Output the (X, Y) coordinate of the center of the cell containing the given text.  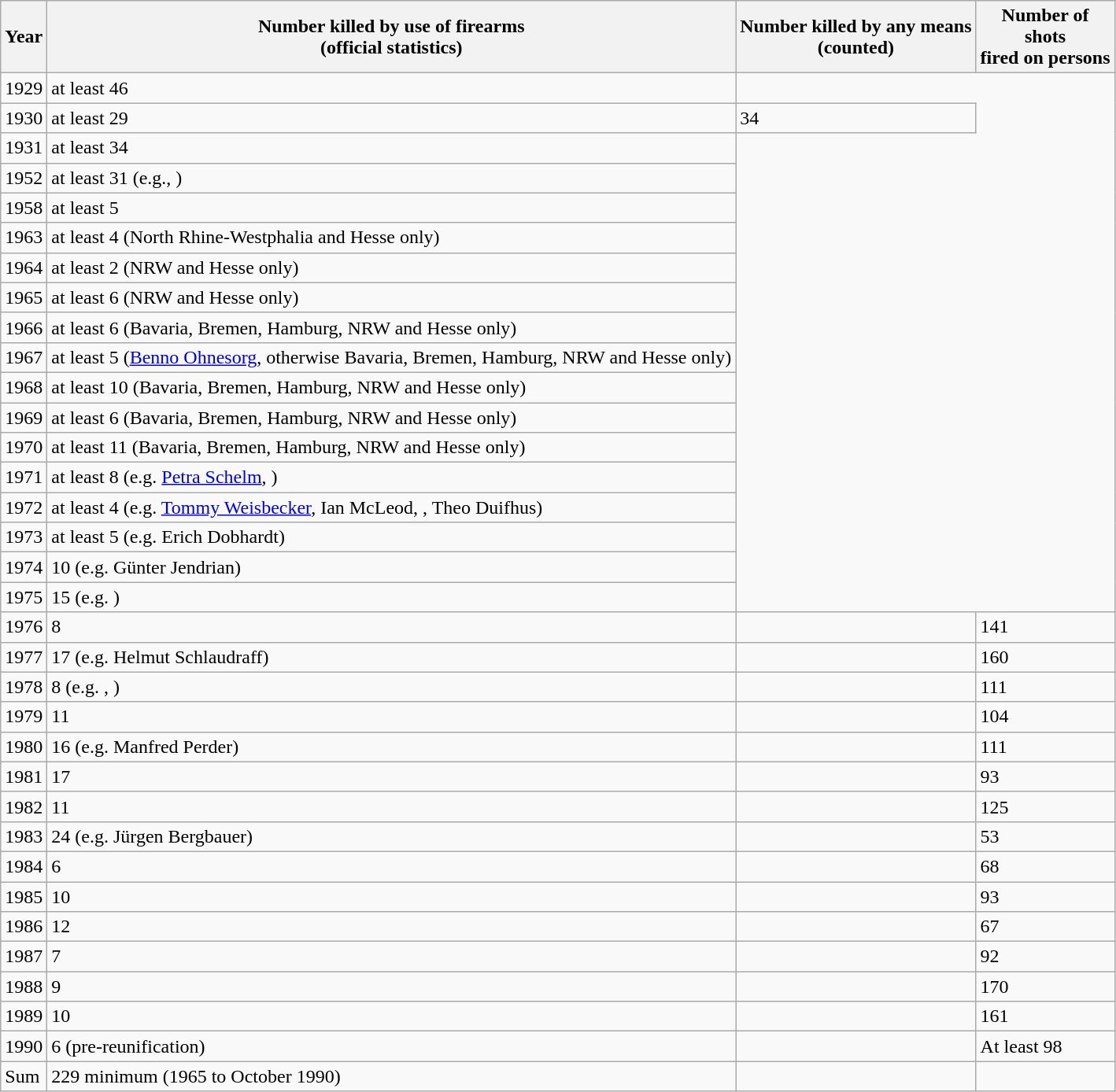
1973 (24, 537)
67 (1045, 927)
1958 (24, 208)
1972 (24, 507)
1975 (24, 597)
at least 11 (Bavaria, Bremen, Hamburg, NRW and Hesse only) (392, 448)
1931 (24, 148)
1986 (24, 927)
53 (1045, 836)
At least 98 (1045, 1046)
17 (e.g. Helmut Schlaudraff) (392, 657)
1985 (24, 896)
8 (e.g. , ) (392, 687)
1966 (24, 327)
8 (392, 627)
1929 (24, 88)
141 (1045, 627)
1963 (24, 238)
1930 (24, 118)
1988 (24, 987)
1971 (24, 478)
Number killed by use of firearms(official statistics) (392, 37)
1982 (24, 806)
1977 (24, 657)
16 (e.g. Manfred Perder) (392, 747)
1979 (24, 717)
1970 (24, 448)
at least 2 (NRW and Hesse only) (392, 267)
at least 5 (e.g. Erich Dobhardt) (392, 537)
12 (392, 927)
at least 5 (392, 208)
15 (e.g. ) (392, 597)
1983 (24, 836)
Sum (24, 1076)
170 (1045, 987)
1978 (24, 687)
at least 46 (392, 88)
1989 (24, 1016)
at least 29 (392, 118)
68 (1045, 866)
6 (392, 866)
1974 (24, 567)
at least 4 (e.g. Tommy Weisbecker, Ian McLeod, , Theo Duifhus) (392, 507)
at least 8 (e.g. Petra Schelm, ) (392, 478)
160 (1045, 657)
7 (392, 957)
104 (1045, 717)
17 (392, 777)
at least 4 (North Rhine-Westphalia and Hesse only) (392, 238)
Number killed by any means(counted) (856, 37)
1980 (24, 747)
125 (1045, 806)
1965 (24, 297)
10 (e.g. Günter Jendrian) (392, 567)
1967 (24, 357)
1969 (24, 418)
at least 31 (e.g., ) (392, 178)
1981 (24, 777)
1987 (24, 957)
1968 (24, 387)
6 (pre-reunification) (392, 1046)
at least 34 (392, 148)
24 (e.g. Jürgen Bergbauer) (392, 836)
at least 5 (Benno Ohnesorg, otherwise Bavaria, Bremen, Hamburg, NRW and Hesse only) (392, 357)
at least 10 (Bavaria, Bremen, Hamburg, NRW and Hesse only) (392, 387)
1976 (24, 627)
34 (856, 118)
1984 (24, 866)
Number ofshots fired on persons (1045, 37)
Year (24, 37)
9 (392, 987)
161 (1045, 1016)
229 minimum (1965 to October 1990) (392, 1076)
1952 (24, 178)
1990 (24, 1046)
at least 6 (NRW and Hesse only) (392, 297)
92 (1045, 957)
1964 (24, 267)
